Scan for the cell matching the given text and deliver its [x, y] coordinate at center. 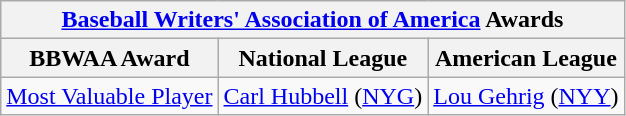
American League [526, 58]
National League [323, 58]
Most Valuable Player [110, 96]
Lou Gehrig (NYY) [526, 96]
Baseball Writers' Association of America Awards [312, 20]
Carl Hubbell (NYG) [323, 96]
BBWAA Award [110, 58]
